Pinpoint the cell where the given text exists, returning its [X, Y] midpoint coordinate. 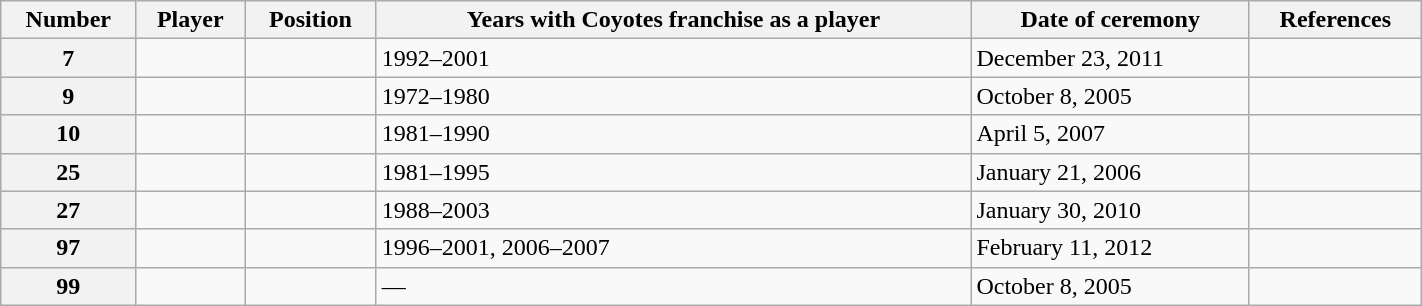
9 [68, 96]
1996–2001, 2006–2007 [674, 248]
7 [68, 58]
January 30, 2010 [1110, 210]
Date of ceremony [1110, 20]
January 21, 2006 [1110, 172]
Player [190, 20]
97 [68, 248]
April 5, 2007 [1110, 134]
— [674, 286]
1972–1980 [674, 96]
10 [68, 134]
December 23, 2011 [1110, 58]
Position [310, 20]
25 [68, 172]
27 [68, 210]
1992–2001 [674, 58]
1981–1995 [674, 172]
99 [68, 286]
References [1335, 20]
Years with Coyotes franchise as a player [674, 20]
1988–2003 [674, 210]
Number [68, 20]
1981–1990 [674, 134]
February 11, 2012 [1110, 248]
